Output the [X, Y] coordinate of the center of the cell containing the given text.  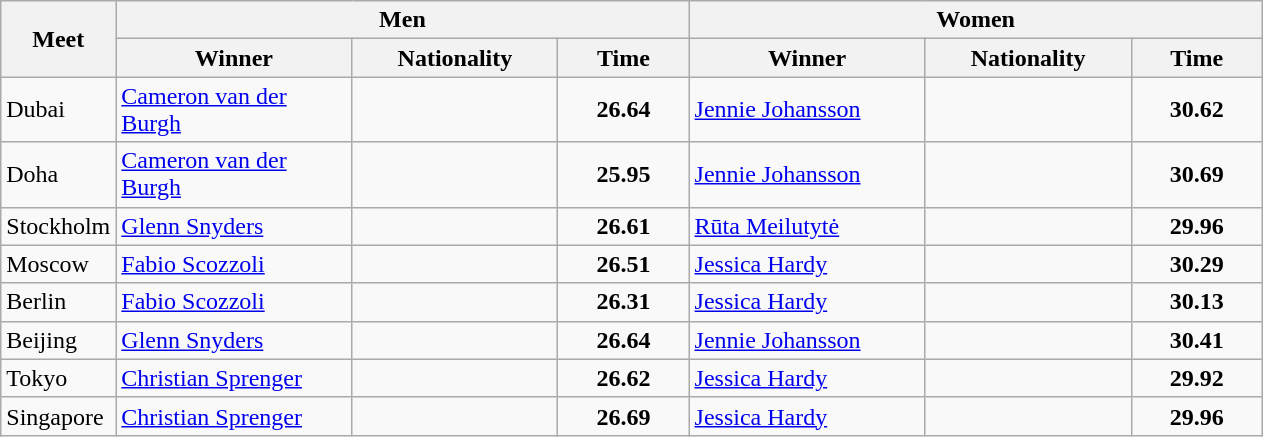
Beijing [58, 340]
26.61 [624, 226]
Stockholm [58, 226]
26.51 [624, 264]
Tokyo [58, 378]
Meet [58, 39]
30.69 [1196, 174]
30.29 [1196, 264]
26.69 [624, 416]
30.41 [1196, 340]
30.13 [1196, 302]
30.62 [1196, 110]
Rūta Meilutytė [807, 226]
Moscow [58, 264]
29.92 [1196, 378]
Women [976, 20]
Men [402, 20]
Berlin [58, 302]
Singapore [58, 416]
Doha [58, 174]
Dubai [58, 110]
26.62 [624, 378]
25.95 [624, 174]
26.31 [624, 302]
